Detect which cell encompasses the target text, then output its [X, Y] center coordinate. 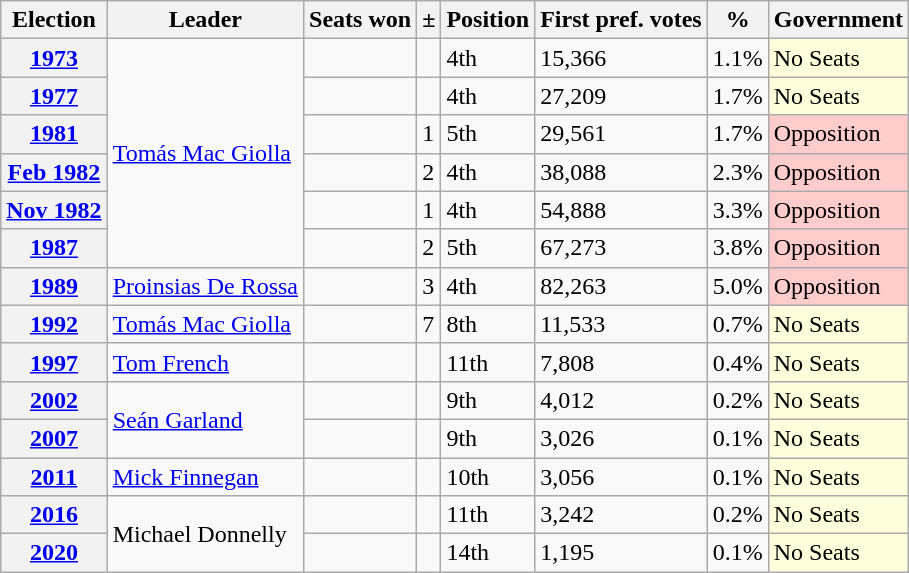
1981 [54, 134]
Michael Donnelly [205, 534]
Nov 1982 [54, 210]
1.1% [738, 58]
Leader [205, 20]
7,808 [622, 362]
1973 [54, 58]
Seán Garland [205, 419]
29,561 [622, 134]
3,056 [622, 477]
2.3% [738, 172]
2002 [54, 400]
Mick Finnegan [205, 477]
2007 [54, 438]
1987 [54, 248]
15,366 [622, 58]
0.7% [738, 324]
1992 [54, 324]
Feb 1982 [54, 172]
Government [838, 20]
1977 [54, 96]
27,209 [622, 96]
4,012 [622, 400]
2020 [54, 553]
1997 [54, 362]
Proinsias De Rossa [205, 286]
38,088 [622, 172]
3.3% [738, 210]
First pref. votes [622, 20]
1989 [54, 286]
Tom French [205, 362]
% [738, 20]
3,242 [622, 515]
2011 [54, 477]
1,195 [622, 553]
8th [488, 324]
5.0% [738, 286]
3,026 [622, 438]
54,888 [622, 210]
14th [488, 553]
± [429, 20]
3.8% [738, 248]
2016 [54, 515]
11,533 [622, 324]
Position [488, 20]
82,263 [622, 286]
7 [429, 324]
3 [429, 286]
Election [54, 20]
10th [488, 477]
Seats won [360, 20]
0.4% [738, 362]
67,273 [622, 248]
